From the cell containing the given text, extract its center point as [X, Y] coordinate. 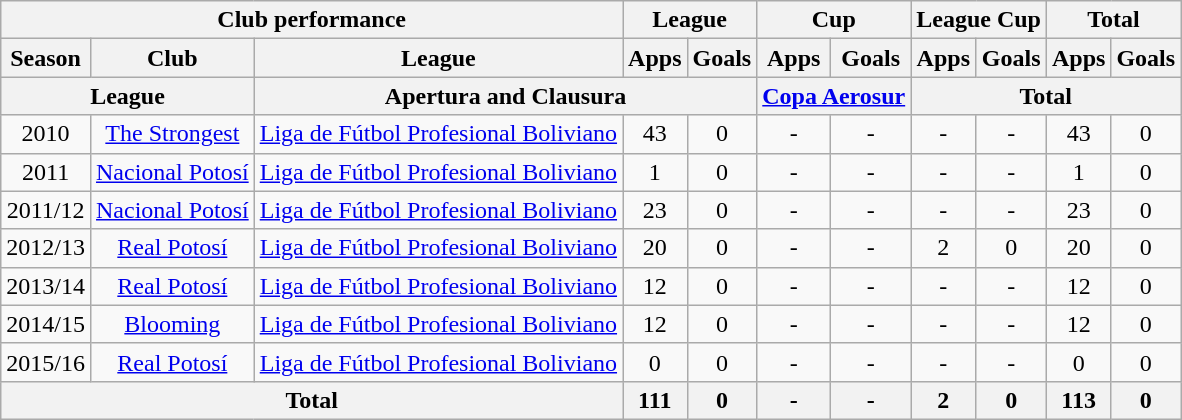
2010 [46, 134]
2011/12 [46, 210]
2015/16 [46, 362]
2014/15 [46, 324]
Season [46, 58]
League Cup [979, 20]
2012/13 [46, 248]
Apertura and Clausura [506, 96]
The Strongest [172, 134]
2011 [46, 172]
Cup [834, 20]
113 [1078, 400]
2013/14 [46, 286]
Copa Aerosur [834, 96]
Club performance [312, 20]
Club [172, 58]
Blooming [172, 324]
111 [655, 400]
